Detect which cell encompasses the target text, then output its [X, Y] center coordinate. 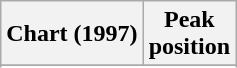
Chart (1997) [72, 34]
Peakposition [189, 34]
